Identify which cell holds the provided text, then report its [x, y] central coordinate. 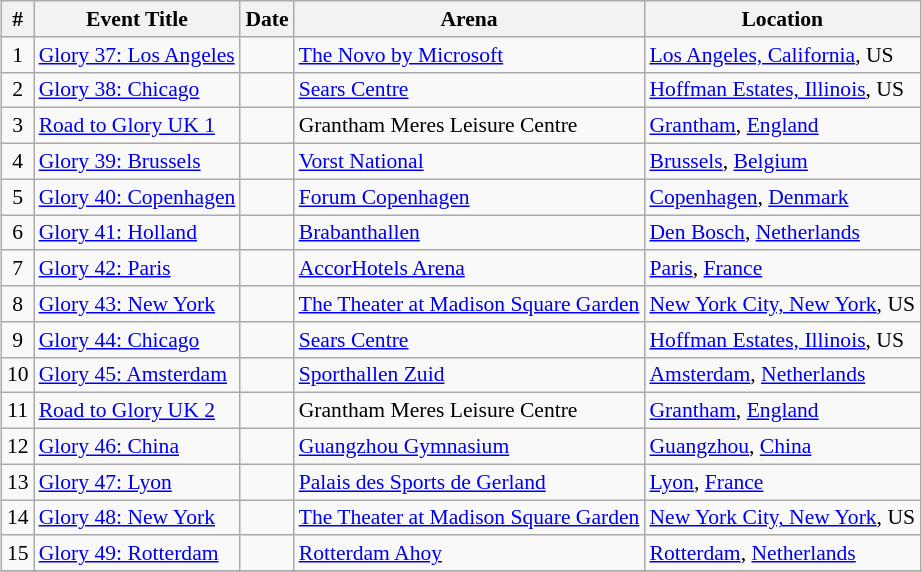
Location [782, 19]
Palais des Sports de Gerland [470, 482]
2 [18, 90]
9 [18, 340]
The Novo by Microsoft [470, 55]
# [18, 19]
15 [18, 554]
Arena [470, 19]
Brussels, Belgium [782, 162]
Forum Copenhagen [470, 197]
Event Title [138, 19]
14 [18, 518]
AccorHotels Arena [470, 269]
Glory 40: Copenhagen [138, 197]
Date [266, 19]
10 [18, 375]
Sporthallen Zuid [470, 375]
Glory 46: China [138, 447]
Glory 37: Los Angeles [138, 55]
Vorst National [470, 162]
Glory 39: Brussels [138, 162]
Glory 43: New York [138, 304]
Rotterdam Ahoy [470, 554]
4 [18, 162]
3 [18, 126]
1 [18, 55]
Rotterdam, Netherlands [782, 554]
Glory 48: New York [138, 518]
5 [18, 197]
Glory 42: Paris [138, 269]
6 [18, 233]
Guangzhou Gymnasium [470, 447]
11 [18, 411]
Glory 49: Rotterdam [138, 554]
13 [18, 482]
Glory 38: Chicago [138, 90]
12 [18, 447]
Brabanthallen [470, 233]
Glory 45: Amsterdam [138, 375]
Glory 44: Chicago [138, 340]
Lyon, France [782, 482]
Glory 47: Lyon [138, 482]
Den Bosch, Netherlands [782, 233]
Road to Glory UK 1 [138, 126]
Copenhagen, Denmark [782, 197]
Los Angeles, California, US [782, 55]
Guangzhou, China [782, 447]
7 [18, 269]
Paris, France [782, 269]
Glory 41: Holland [138, 233]
Road to Glory UK 2 [138, 411]
Amsterdam, Netherlands [782, 375]
8 [18, 304]
